From the cell containing the given text, extract its center point as [x, y] coordinate. 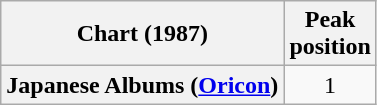
Peak position [330, 34]
Chart (1987) [142, 34]
Japanese Albums (Oricon) [142, 85]
1 [330, 85]
